Determine the [X, Y] coordinate at the center of the cell enclosing the given text.  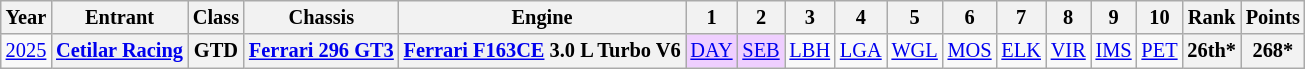
MOS [970, 51]
5 [915, 17]
Ferrari F163CE 3.0 L Turbo V6 [542, 51]
2025 [26, 51]
Entrant [120, 17]
3 [810, 17]
10 [1160, 17]
IMS [1114, 51]
PET [1160, 51]
2 [760, 17]
LGA [861, 51]
268* [1273, 51]
LBH [810, 51]
7 [1020, 17]
Ferrari 296 GT3 [322, 51]
ELK [1020, 51]
6 [970, 17]
SEB [760, 51]
VIR [1068, 51]
Engine [542, 17]
Chassis [322, 17]
Class [216, 17]
8 [1068, 17]
WGL [915, 51]
Rank [1211, 17]
Cetilar Racing [120, 51]
DAY [712, 51]
4 [861, 17]
GTD [216, 51]
Year [26, 17]
26th* [1211, 51]
9 [1114, 17]
Points [1273, 17]
1 [712, 17]
